Search for the cell housing the specified text and yield its [x, y] center coordinate. 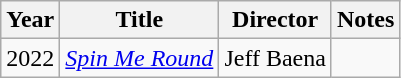
Jeff Baena [276, 58]
2022 [30, 58]
Title [140, 20]
Director [276, 20]
Year [30, 20]
Notes [365, 20]
Spin Me Round [140, 58]
